Find where the given text appears and provide that cell's center as [X, Y] coordinate. 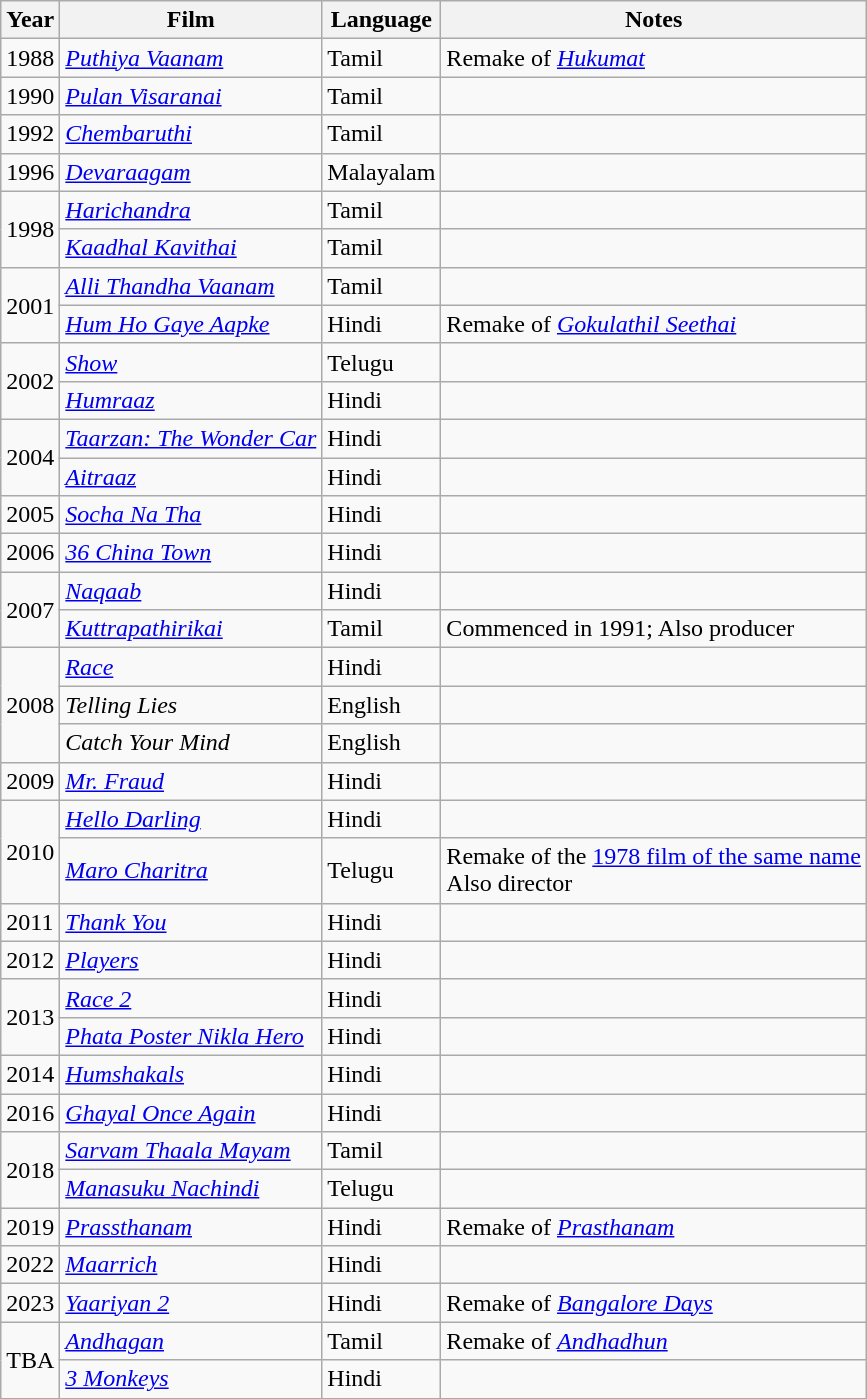
Thank You [191, 922]
2011 [30, 922]
Socha Na Tha [191, 515]
Catch Your Mind [191, 743]
Sarvam Thaala Mayam [191, 1151]
1996 [30, 172]
Commenced in 1991; Also producer [654, 629]
Remake of Hukumat [654, 58]
Hum Ho Gaye Aapke [191, 324]
Film [191, 20]
Hello Darling [191, 819]
1990 [30, 96]
2013 [30, 1017]
Players [191, 960]
Show [191, 362]
2012 [30, 960]
Manasuku Nachindi [191, 1189]
Mr. Fraud [191, 781]
Puthiya Vaanam [191, 58]
2010 [30, 852]
Andhagan [191, 1341]
Maarrich [191, 1265]
Race 2 [191, 998]
Kaadhal Kavithai [191, 248]
Race [191, 667]
2016 [30, 1113]
36 China Town [191, 553]
2008 [30, 705]
2007 [30, 610]
2014 [30, 1074]
Phata Poster Nikla Hero [191, 1036]
Notes [654, 20]
Remake of the 1978 film of the same nameAlso director [654, 870]
2006 [30, 553]
Remake of Prasthanam [654, 1227]
2023 [30, 1303]
2018 [30, 1170]
1988 [30, 58]
Maro Charitra [191, 870]
Chembaruthi [191, 134]
2001 [30, 305]
Language [382, 20]
Taarzan: The Wonder Car [191, 438]
1992 [30, 134]
Remake of Bangalore Days [654, 1303]
Aitraaz [191, 477]
1998 [30, 229]
Pulan Visaranai [191, 96]
Naqaab [191, 591]
2002 [30, 381]
Yaariyan 2 [191, 1303]
2019 [30, 1227]
Ghayal Once Again [191, 1113]
Malayalam [382, 172]
Year [30, 20]
Telling Lies [191, 705]
Humshakals [191, 1074]
3 Monkeys [191, 1379]
2004 [30, 457]
Harichandra [191, 210]
2009 [30, 781]
Devaraagam [191, 172]
Kuttrapathirikai [191, 629]
2022 [30, 1265]
Humraaz [191, 400]
Alli Thandha Vaanam [191, 286]
Remake of Andhadhun [654, 1341]
Remake of Gokulathil Seethai [654, 324]
Prassthanam [191, 1227]
2005 [30, 515]
TBA [30, 1360]
